Provide the [X, Y] coordinate of the cell's center where the given text is located.  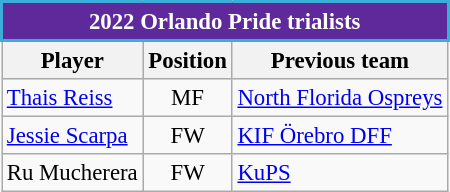
Thais Reiss [73, 98]
Previous team [340, 60]
KuPS [340, 173]
Position [188, 60]
Ru Mucherera [73, 173]
MF [188, 98]
Jessie Scarpa [73, 136]
North Florida Ospreys [340, 98]
2022 Orlando Pride trialists [225, 22]
Player [73, 60]
KIF Örebro DFF [340, 136]
